Locate the cell with the specified text and output its (x, y) center coordinate. 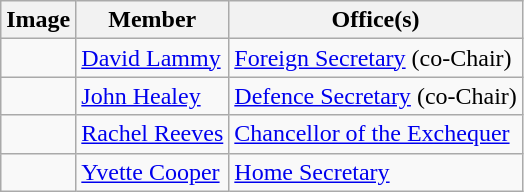
Yvette Cooper (152, 172)
Chancellor of the Exchequer (376, 134)
Rachel Reeves (152, 134)
David Lammy (152, 58)
Foreign Secretary (co-Chair) (376, 58)
Defence Secretary (co-Chair) (376, 96)
Image (38, 20)
John Healey (152, 96)
Member (152, 20)
Office(s) (376, 20)
Home Secretary (376, 172)
